Return [X, Y] of the center of cell containing provided text 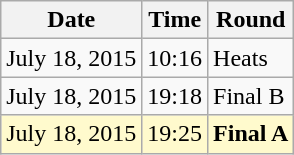
Date [72, 20]
Final B [251, 96]
Round [251, 20]
19:25 [175, 134]
Time [175, 20]
Final A [251, 134]
10:16 [175, 58]
Heats [251, 58]
19:18 [175, 96]
